Extract the (X, Y) coordinate from the center of the cell holding the provided text.  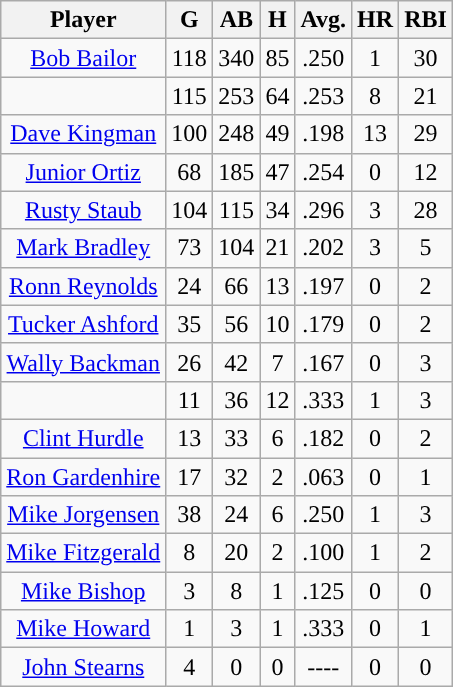
John Stearns (84, 667)
10 (278, 324)
7 (278, 362)
20 (236, 553)
Mike Howard (84, 629)
.197 (324, 286)
Clint Hurdle (84, 438)
.100 (324, 553)
42 (236, 362)
RBI (426, 20)
17 (190, 477)
.254 (324, 172)
340 (236, 58)
68 (190, 172)
Mike Bishop (84, 591)
---- (324, 667)
100 (190, 134)
73 (190, 248)
64 (278, 96)
H (278, 20)
.125 (324, 591)
.296 (324, 210)
.202 (324, 248)
33 (236, 438)
Avg. (324, 20)
G (190, 20)
34 (278, 210)
.167 (324, 362)
Bob Bailor (84, 58)
AB (236, 20)
66 (236, 286)
Rusty Staub (84, 210)
32 (236, 477)
30 (426, 58)
Wally Backman (84, 362)
Player (84, 20)
29 (426, 134)
5 (426, 248)
Junior Ortiz (84, 172)
.198 (324, 134)
.253 (324, 96)
185 (236, 172)
Ron Gardenhire (84, 477)
.063 (324, 477)
38 (190, 515)
36 (236, 400)
Mark Bradley (84, 248)
47 (278, 172)
35 (190, 324)
49 (278, 134)
85 (278, 58)
56 (236, 324)
Mike Jorgensen (84, 515)
26 (190, 362)
118 (190, 58)
HR (376, 20)
253 (236, 96)
.179 (324, 324)
4 (190, 667)
Dave Kingman (84, 134)
Ronn Reynolds (84, 286)
11 (190, 400)
248 (236, 134)
Tucker Ashford (84, 324)
Mike Fitzgerald (84, 553)
28 (426, 210)
.182 (324, 438)
